Pinpoint the cell where the given text exists, returning its [x, y] midpoint coordinate. 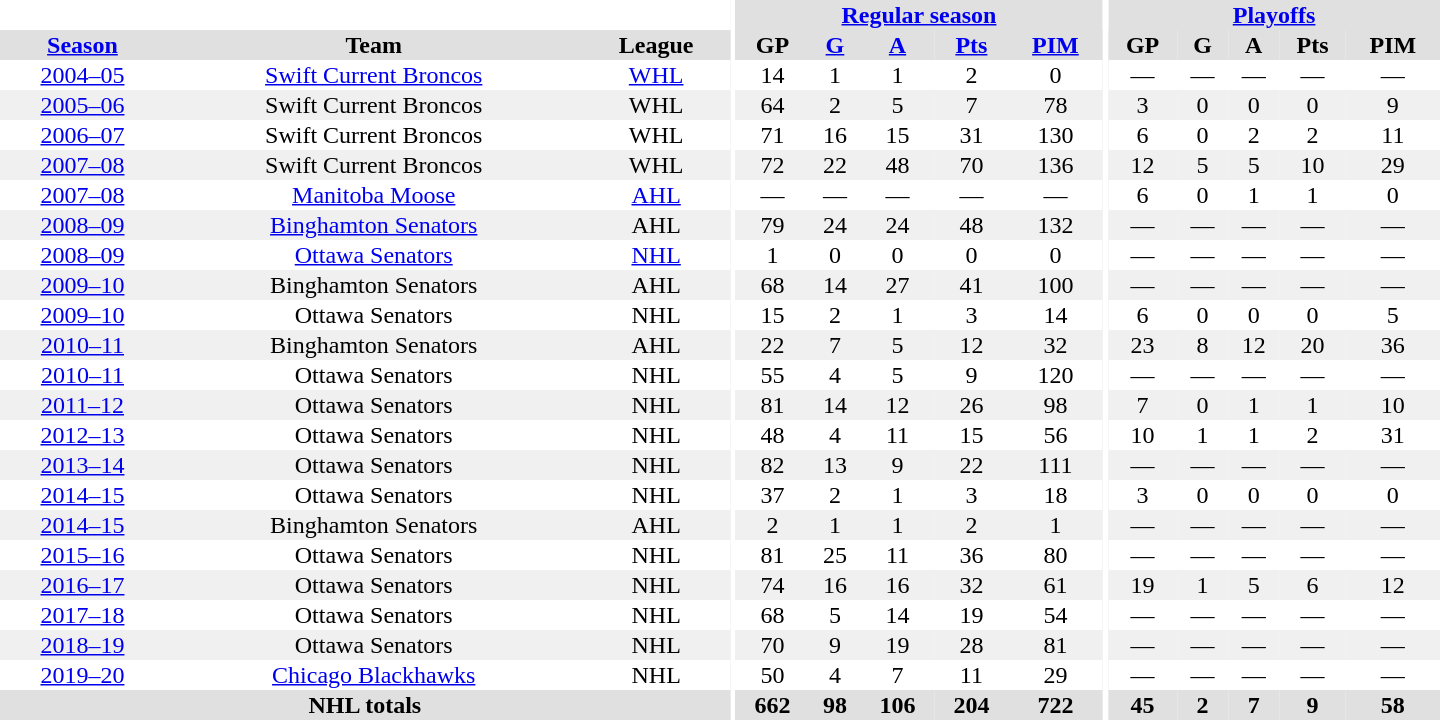
82 [772, 465]
56 [1055, 435]
18 [1055, 495]
50 [772, 675]
2006–07 [82, 135]
78 [1055, 105]
74 [772, 585]
8 [1202, 345]
2011–12 [82, 405]
204 [971, 705]
45 [1142, 705]
2013–14 [82, 465]
37 [772, 495]
2004–05 [82, 75]
NHL totals [365, 705]
72 [772, 165]
Season [82, 45]
Team [374, 45]
79 [772, 225]
120 [1055, 375]
58 [1393, 705]
2012–13 [82, 435]
132 [1055, 225]
2018–19 [82, 645]
61 [1055, 585]
23 [1142, 345]
111 [1055, 465]
Regular season [918, 15]
Playoffs [1274, 15]
722 [1055, 705]
54 [1055, 615]
2005–06 [82, 105]
41 [971, 285]
100 [1055, 285]
64 [772, 105]
20 [1312, 345]
League [656, 45]
Chicago Blackhawks [374, 675]
2019–20 [82, 675]
27 [898, 285]
2015–16 [82, 555]
25 [834, 555]
2017–18 [82, 615]
80 [1055, 555]
71 [772, 135]
662 [772, 705]
26 [971, 405]
136 [1055, 165]
28 [971, 645]
55 [772, 375]
2016–17 [82, 585]
13 [834, 465]
130 [1055, 135]
Manitoba Moose [374, 195]
106 [898, 705]
